Detect which cell encompasses the target text, then output its [x, y] center coordinate. 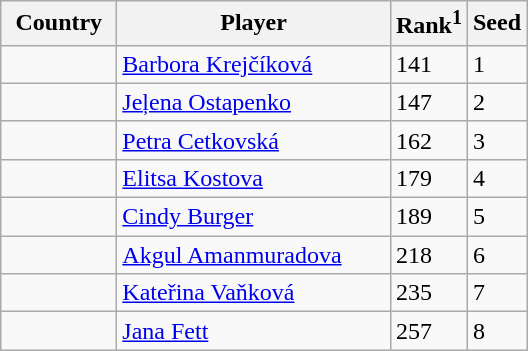
Elitsa Kostova [254, 178]
162 [428, 140]
8 [496, 331]
Cindy Burger [254, 217]
6 [496, 255]
7 [496, 293]
147 [428, 102]
218 [428, 255]
3 [496, 140]
189 [428, 217]
179 [428, 178]
Barbora Krejčíková [254, 64]
Kateřina Vaňková [254, 293]
Akgul Amanmuradova [254, 255]
1 [496, 64]
141 [428, 64]
5 [496, 217]
Rank1 [428, 24]
4 [496, 178]
Jeļena Ostapenko [254, 102]
Jana Fett [254, 331]
257 [428, 331]
Country [59, 24]
Petra Cetkovská [254, 140]
Seed [496, 24]
Player [254, 24]
235 [428, 293]
2 [496, 102]
